Detect which cell encompasses the target text, then output its [X, Y] center coordinate. 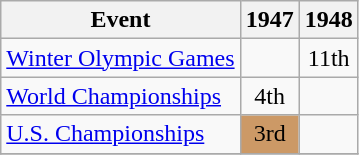
Winter Olympic Games [120, 58]
U.S. Championships [120, 134]
1947 [270, 20]
Event [120, 20]
3rd [270, 134]
1948 [328, 20]
World Championships [120, 96]
4th [270, 96]
11th [328, 58]
